From the cell containing the given text, extract its center point as [x, y] coordinate. 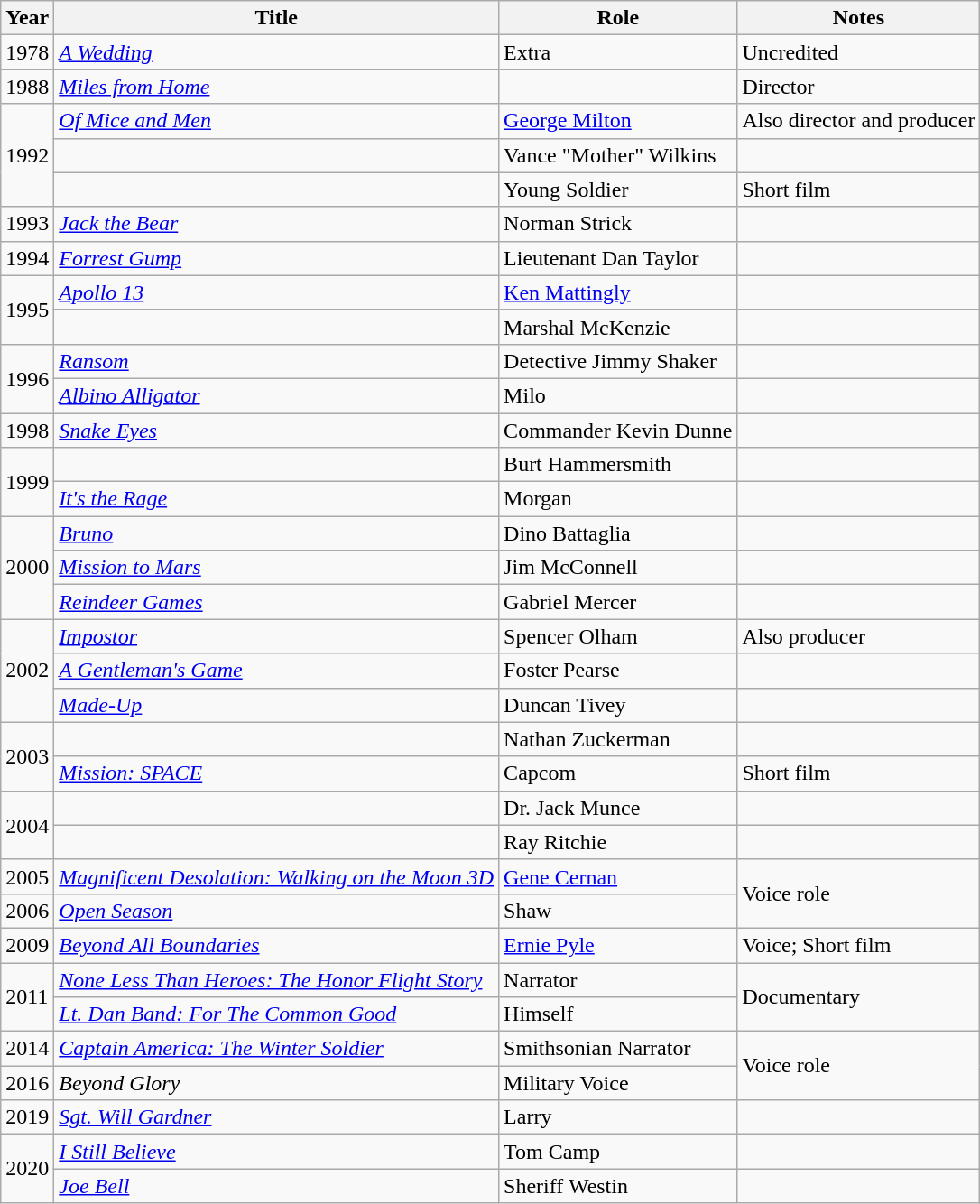
1978 [27, 52]
Marshal McKenzie [618, 327]
1988 [27, 87]
Albino Alligator [276, 395]
Magnificent Desolation: Walking on the Moon 3D [276, 876]
Burt Hammersmith [618, 465]
Also producer [859, 636]
Apollo 13 [276, 292]
Foster Pearse [618, 671]
Ray Ritchie [618, 842]
Military Voice [618, 1083]
A Wedding [276, 52]
2016 [27, 1083]
Also director and producer [859, 121]
1992 [27, 155]
Ernie Pyle [618, 945]
A Gentleman's Game [276, 671]
Gabriel Mercer [618, 602]
Beyond Glory [276, 1083]
1995 [27, 310]
Ken Mattingly [618, 292]
2005 [27, 876]
None Less Than Heroes: The Honor Flight Story [276, 979]
Director [859, 87]
Narrator [618, 979]
Sheriff Westin [618, 1186]
Impostor [276, 636]
Extra [618, 52]
Ransom [276, 361]
2004 [27, 825]
Bruno [276, 533]
2002 [27, 671]
Title [276, 18]
Of Mice and Men [276, 121]
Beyond All Boundaries [276, 945]
2006 [27, 911]
2020 [27, 1169]
1994 [27, 258]
Milo [618, 395]
Year [27, 18]
2011 [27, 996]
Jack the Bear [276, 224]
Lt. Dan Band: For The Common Good [276, 1014]
Open Season [276, 911]
2014 [27, 1049]
Spencer Olham [618, 636]
Captain America: The Winter Soldier [276, 1049]
1993 [27, 224]
2019 [27, 1117]
Forrest Gump [276, 258]
Larry [618, 1117]
Gene Cernan [618, 876]
Voice; Short film [859, 945]
Joe Bell [276, 1186]
Jim McConnell [618, 568]
Lieutenant Dan Taylor [618, 258]
1998 [27, 431]
Sgt. Will Gardner [276, 1117]
Commander Kevin Dunne [618, 431]
Documentary [859, 996]
Dr. Jack Munce [618, 808]
Dino Battaglia [618, 533]
1999 [27, 482]
1996 [27, 378]
2003 [27, 756]
Tom Camp [618, 1152]
Young Soldier [618, 190]
Notes [859, 18]
Miles from Home [276, 87]
Made-Up [276, 705]
Capcom [618, 773]
Mission: SPACE [276, 773]
Reindeer Games [276, 602]
Shaw [618, 911]
Himself [618, 1014]
Vance "Mother" Wilkins [618, 155]
2009 [27, 945]
2000 [27, 568]
Role [618, 18]
Smithsonian Narrator [618, 1049]
George Milton [618, 121]
Morgan [618, 499]
Mission to Mars [276, 568]
Uncredited [859, 52]
It's the Rage [276, 499]
Detective Jimmy Shaker [618, 361]
Snake Eyes [276, 431]
Norman Strick [618, 224]
Duncan Tivey [618, 705]
I Still Believe [276, 1152]
Nathan Zuckerman [618, 739]
